Output the (x, y) coordinate of the center of the cell containing the given text.  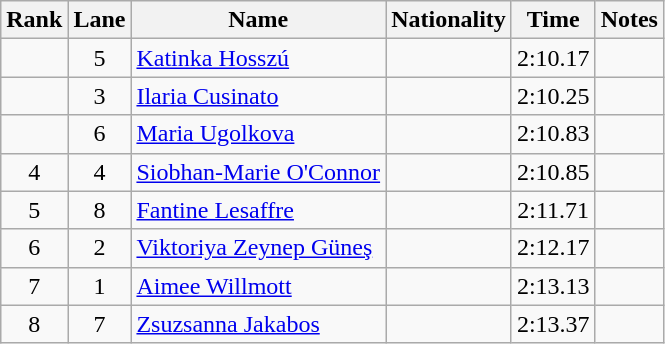
2:12.17 (553, 248)
2:10.25 (553, 96)
Zsuzsanna Jakabos (258, 324)
2:11.71 (553, 210)
Name (258, 20)
1 (100, 286)
2:10.85 (553, 172)
2:10.17 (553, 58)
Nationality (449, 20)
Maria Ugolkova (258, 134)
Lane (100, 20)
Rank (34, 20)
Notes (629, 20)
2 (100, 248)
2:13.37 (553, 324)
2:10.83 (553, 134)
Aimee Willmott (258, 286)
Siobhan-Marie O'Connor (258, 172)
3 (100, 96)
Viktoriya Zeynep Güneş (258, 248)
Ilaria Cusinato (258, 96)
2:13.13 (553, 286)
Katinka Hosszú (258, 58)
Fantine Lesaffre (258, 210)
Time (553, 20)
